For the text-containing cell, return its midpoint in (X, Y) coordinate format. 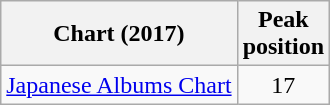
Peakposition (283, 34)
Chart (2017) (119, 34)
Japanese Albums Chart (119, 85)
17 (283, 85)
